Scan for the cell matching the given text and deliver its (x, y) coordinate at center. 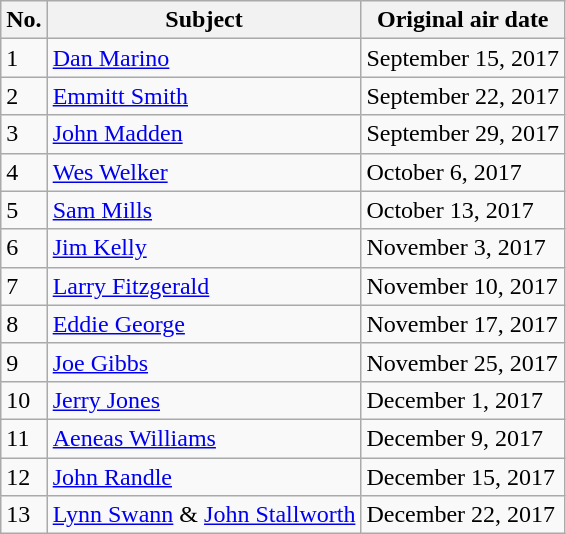
5 (24, 210)
December 1, 2017 (463, 400)
7 (24, 286)
November 25, 2017 (463, 362)
Subject (204, 20)
Jerry Jones (204, 400)
11 (24, 438)
1 (24, 58)
December 9, 2017 (463, 438)
13 (24, 515)
September 15, 2017 (463, 58)
November 17, 2017 (463, 324)
Sam Mills (204, 210)
Dan Marino (204, 58)
John Madden (204, 134)
Lynn Swann & John Stallworth (204, 515)
12 (24, 477)
September 29, 2017 (463, 134)
4 (24, 172)
6 (24, 248)
September 22, 2017 (463, 96)
December 15, 2017 (463, 477)
9 (24, 362)
2 (24, 96)
Jim Kelly (204, 248)
10 (24, 400)
Emmitt Smith (204, 96)
November 3, 2017 (463, 248)
No. (24, 20)
3 (24, 134)
Joe Gibbs (204, 362)
Aeneas Williams (204, 438)
John Randle (204, 477)
Eddie George (204, 324)
Original air date (463, 20)
November 10, 2017 (463, 286)
8 (24, 324)
October 13, 2017 (463, 210)
Larry Fitzgerald (204, 286)
Wes Welker (204, 172)
October 6, 2017 (463, 172)
December 22, 2017 (463, 515)
